Search for the cell housing the specified text and yield its [x, y] center coordinate. 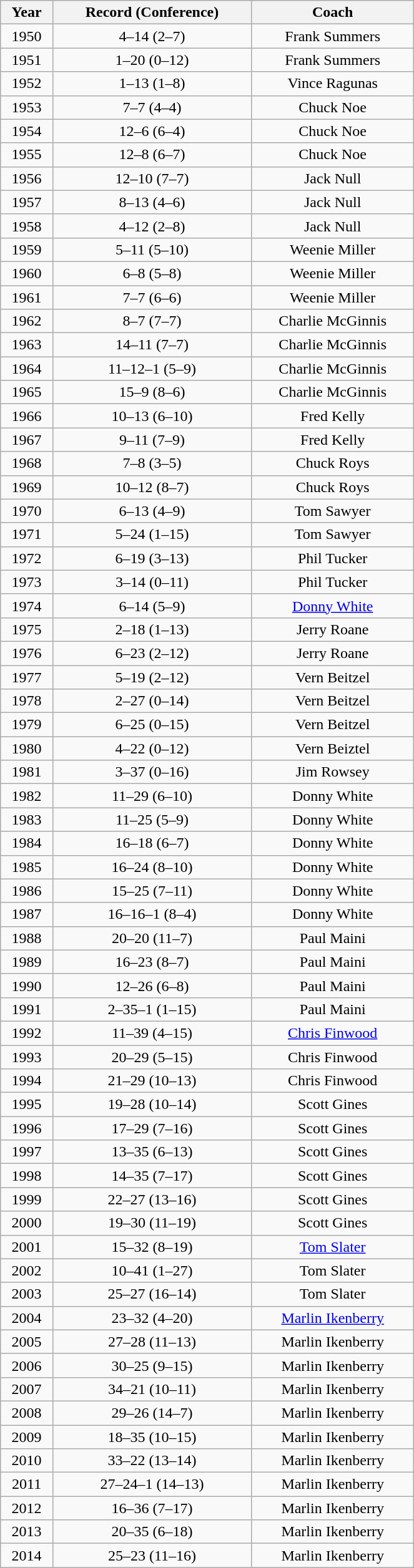
1953 [27, 107]
2003 [27, 1294]
1951 [27, 60]
5–11 (5–10) [152, 249]
10–12 (8–7) [152, 487]
6–8 (5–8) [152, 273]
2014 [27, 1556]
2001 [27, 1247]
1980 [27, 748]
1–13 (1–8) [152, 84]
1992 [27, 1033]
6–25 (0–15) [152, 725]
34–21 (10–11) [152, 1389]
9–11 (7–9) [152, 440]
11–25 (5–9) [152, 820]
1974 [27, 606]
4–12 (2–8) [152, 226]
1979 [27, 725]
3–37 (0–16) [152, 772]
2–18 (1–13) [152, 629]
1952 [27, 84]
2–35–1 (1–15) [152, 1009]
17–29 (7–16) [152, 1128]
19–28 (10–14) [152, 1105]
1976 [27, 653]
1991 [27, 1009]
1993 [27, 1057]
4–22 (0–12) [152, 748]
5–19 (2–12) [152, 677]
5–24 (1–15) [152, 535]
21–29 (10–13) [152, 1081]
16–16–1 (8–4) [152, 914]
18–35 (10–15) [152, 1436]
1998 [27, 1176]
16–24 (8–10) [152, 867]
27–24–1 (14–13) [152, 1484]
15–25 (7–11) [152, 891]
1956 [27, 178]
2005 [27, 1342]
1967 [27, 440]
Year [27, 12]
7–7 (6–6) [152, 298]
2012 [27, 1508]
1963 [27, 345]
6–13 (4–9) [152, 511]
1986 [27, 891]
1957 [27, 202]
2007 [27, 1389]
7–8 (3–5) [152, 463]
1–20 (0–12) [152, 60]
2–27 (0–14) [152, 701]
20–35 (6–18) [152, 1532]
16–23 (8–7) [152, 962]
1996 [27, 1128]
13–35 (6–13) [152, 1152]
2000 [27, 1223]
2002 [27, 1270]
Vern Beiztel [333, 748]
2010 [27, 1461]
2008 [27, 1413]
1969 [27, 487]
11–39 (4–15) [152, 1033]
14–11 (7–7) [152, 345]
Jim Rowsey [333, 772]
1955 [27, 155]
4–14 (2–7) [152, 36]
1958 [27, 226]
10–41 (1–27) [152, 1270]
14–35 (7–17) [152, 1176]
1994 [27, 1081]
1965 [27, 392]
8–7 (7–7) [152, 321]
1983 [27, 820]
2011 [27, 1484]
12–10 (7–7) [152, 178]
33–22 (13–14) [152, 1461]
1982 [27, 796]
1997 [27, 1152]
1960 [27, 273]
25–23 (11–16) [152, 1556]
11–12–1 (5–9) [152, 369]
1973 [27, 582]
1972 [27, 558]
7–7 (4–4) [152, 107]
2006 [27, 1365]
27–28 (11–13) [152, 1342]
1984 [27, 843]
1959 [27, 249]
1981 [27, 772]
12–6 (6–4) [152, 131]
29–26 (14–7) [152, 1413]
1964 [27, 369]
1975 [27, 629]
Coach [333, 12]
19–30 (11–19) [152, 1223]
1999 [27, 1199]
2013 [27, 1532]
6–19 (3–13) [152, 558]
1961 [27, 298]
1987 [27, 914]
16–18 (6–7) [152, 843]
1971 [27, 535]
6–14 (5–9) [152, 606]
1962 [27, 321]
1968 [27, 463]
1985 [27, 867]
25–27 (16–14) [152, 1294]
23–32 (4–20) [152, 1318]
2004 [27, 1318]
1990 [27, 985]
15–32 (8–19) [152, 1247]
20–29 (5–15) [152, 1057]
12–8 (6–7) [152, 155]
22–27 (13–16) [152, 1199]
8–13 (4–6) [152, 202]
1995 [27, 1105]
Vince Ragunas [333, 84]
1978 [27, 701]
2009 [27, 1436]
30–25 (9–15) [152, 1365]
1988 [27, 938]
3–14 (0–11) [152, 582]
20–20 (11–7) [152, 938]
12–26 (6–8) [152, 985]
1950 [27, 36]
15–9 (8–6) [152, 392]
10–13 (6–10) [152, 416]
1977 [27, 677]
6–23 (2–12) [152, 653]
11–29 (6–10) [152, 796]
1954 [27, 131]
16–36 (7–17) [152, 1508]
1966 [27, 416]
Record (Conference) [152, 12]
1989 [27, 962]
1970 [27, 511]
